Return the (X, Y) coordinate for the center point of the cell that contains the specified text.  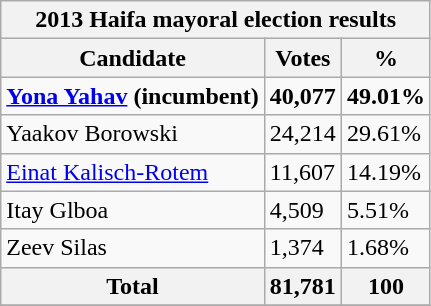
Itay Glboa (133, 210)
Einat Kalisch-Rotem (133, 172)
Total (133, 286)
100 (386, 286)
Zeev Silas (133, 248)
49.01% (386, 96)
11,607 (302, 172)
Candidate (133, 58)
5.51% (386, 210)
40,077 (302, 96)
4,509 (302, 210)
2013 Haifa mayoral election results (216, 20)
29.61% (386, 134)
81,781 (302, 286)
% (386, 58)
Yona Yahav (incumbent) (133, 96)
24,214 (302, 134)
Votes (302, 58)
1,374 (302, 248)
14.19% (386, 172)
Yaakov Borowski (133, 134)
1.68% (386, 248)
